Detect which cell encompasses the target text, then output its (x, y) center coordinate. 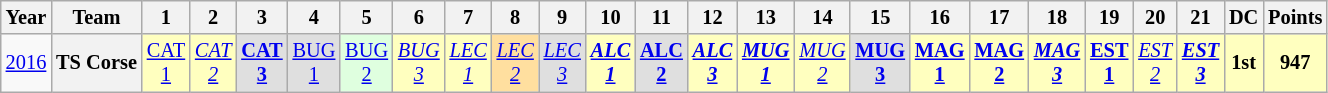
20 (1155, 17)
2 (213, 17)
7 (468, 17)
ALC1 (610, 63)
21 (1200, 17)
5 (366, 17)
MAG2 (999, 63)
19 (1109, 17)
9 (562, 17)
4 (314, 17)
BUG3 (419, 63)
TS Corse (96, 63)
EST1 (1109, 63)
18 (1057, 17)
1 (166, 17)
LEC2 (516, 63)
10 (610, 17)
ALC3 (712, 63)
BUG1 (314, 63)
MUG1 (766, 63)
8 (516, 17)
EST2 (1155, 63)
16 (940, 17)
BUG2 (366, 63)
DC (1244, 17)
LEC3 (562, 63)
Year (26, 17)
MAG3 (1057, 63)
CAT3 (262, 63)
CAT2 (213, 63)
11 (662, 17)
3 (262, 17)
15 (880, 17)
Points (1295, 17)
EST3 (1200, 63)
6 (419, 17)
2016 (26, 63)
MAG1 (940, 63)
1st (1244, 63)
17 (999, 17)
LEC1 (468, 63)
MUG2 (822, 63)
12 (712, 17)
ALC2 (662, 63)
CAT1 (166, 63)
14 (822, 17)
Team (96, 17)
MUG3 (880, 63)
947 (1295, 63)
13 (766, 17)
